Locate the cell with the specified text and output its [x, y] center coordinate. 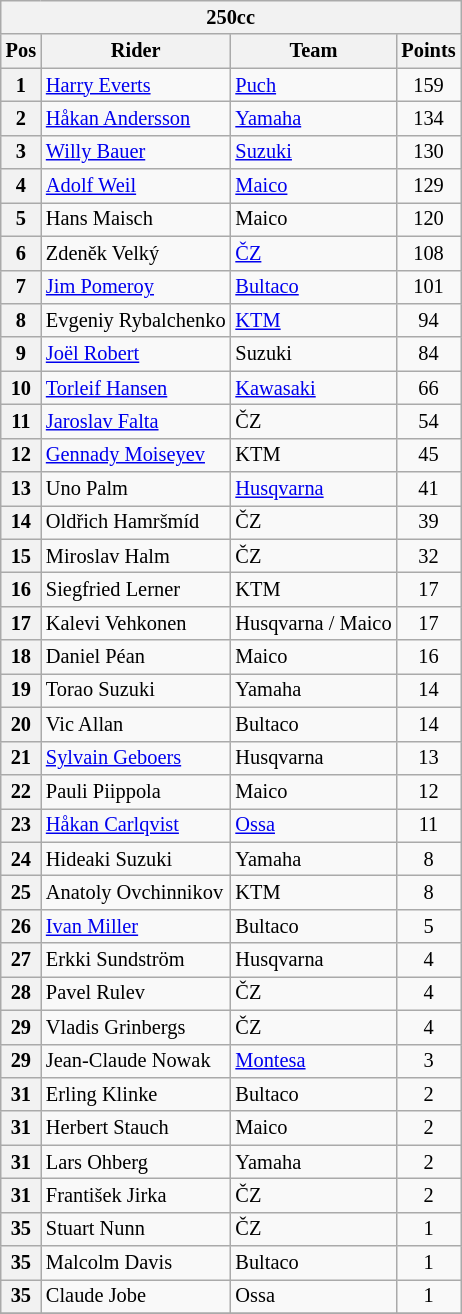
Kawasaki [313, 388]
Torao Suzuki [136, 690]
Willy Bauer [136, 152]
Puch [313, 85]
20 [21, 724]
Vic Allan [136, 724]
Jean-Claude Nowak [136, 1061]
120 [428, 219]
Sylvain Geboers [136, 758]
26 [21, 926]
39 [428, 522]
129 [428, 186]
Hideaki Suzuki [136, 859]
Harry Everts [136, 85]
Stuart Nunn [136, 1229]
159 [428, 85]
Adolf Weil [136, 186]
Håkan Andersson [136, 118]
Pavel Rulev [136, 993]
45 [428, 455]
Vladis Grinbergs [136, 1027]
130 [428, 152]
24 [21, 859]
66 [428, 388]
22 [21, 791]
Rider [136, 51]
Gennady Moiseyev [136, 455]
250cc [231, 17]
94 [428, 320]
Kalevi Vehkonen [136, 623]
Siegfried Lerner [136, 589]
Joël Robert [136, 354]
Jim Pomeroy [136, 287]
Hans Maisch [136, 219]
32 [428, 556]
19 [21, 690]
Claude Jobe [136, 1296]
Torleif Hansen [136, 388]
Miroslav Halm [136, 556]
Håkan Carlqvist [136, 825]
10 [21, 388]
Daniel Péan [136, 657]
25 [21, 892]
Husqvarna / Maico [313, 623]
František Jirka [136, 1195]
Zdeněk Velký [136, 253]
Ivan Miller [136, 926]
108 [428, 253]
Uno Palm [136, 489]
27 [21, 960]
Points [428, 51]
41 [428, 489]
Anatoly Ovchinnikov [136, 892]
Evgeniy Rybalchenko [136, 320]
Team [313, 51]
Malcolm Davis [136, 1263]
Herbert Stauch [136, 1128]
Pauli Piippola [136, 791]
101 [428, 287]
21 [21, 758]
54 [428, 421]
134 [428, 118]
9 [21, 354]
18 [21, 657]
6 [21, 253]
Montesa [313, 1061]
Erling Klinke [136, 1094]
15 [21, 556]
Jaroslav Falta [136, 421]
Pos [21, 51]
Oldřich Hamršmíd [136, 522]
84 [428, 354]
23 [21, 825]
Lars Ohberg [136, 1162]
28 [21, 993]
Erkki Sundström [136, 960]
7 [21, 287]
